Find where the given text appears and provide that cell's center as [X, Y] coordinate. 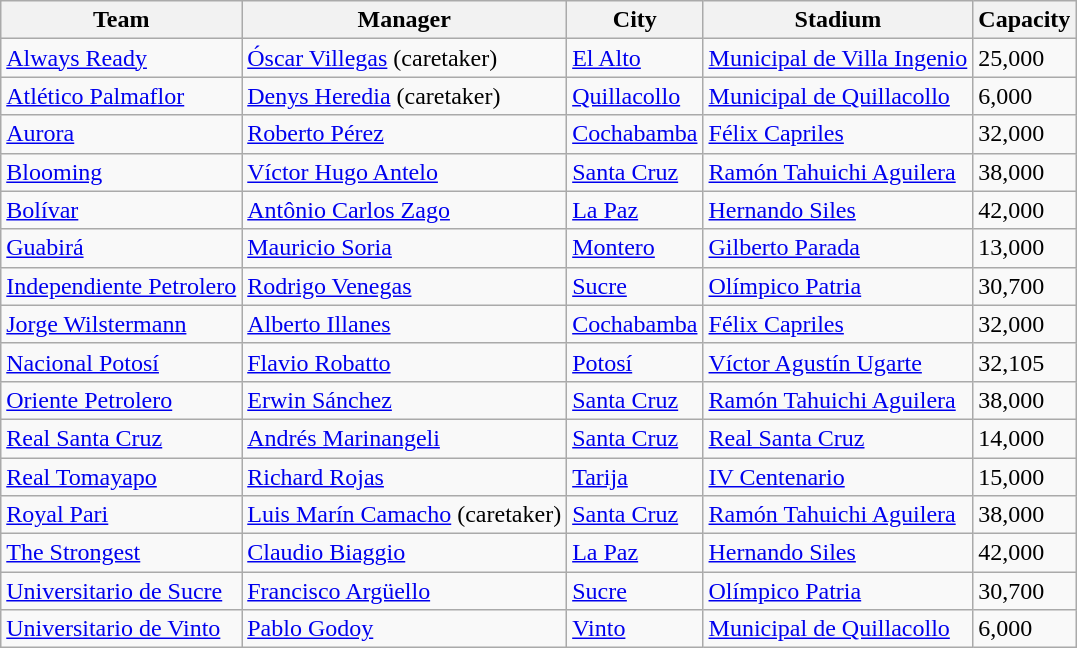
Universitario de Sucre [122, 591]
Jorge Wilstermann [122, 324]
Gilberto Parada [838, 248]
Quillacollo [635, 96]
Stadium [838, 20]
Always Ready [122, 58]
Richard Rojas [404, 477]
Guabirá [122, 248]
13,000 [1024, 248]
Bolívar [122, 210]
14,000 [1024, 438]
Antônio Carlos Zago [404, 210]
Denys Heredia (caretaker) [404, 96]
15,000 [1024, 477]
Royal Pari [122, 515]
Pablo Godoy [404, 629]
Rodrigo Venegas [404, 286]
Víctor Agustín Ugarte [838, 362]
Francisco Argüello [404, 591]
Oriente Petrolero [122, 400]
Potosí [635, 362]
Aurora [122, 134]
Manager [404, 20]
Flavio Robatto [404, 362]
Andrés Marinangeli [404, 438]
Atlético Palmaflor [122, 96]
Claudio Biaggio [404, 553]
IV Centenario [838, 477]
Tarija [635, 477]
Blooming [122, 172]
32,105 [1024, 362]
Alberto Illanes [404, 324]
25,000 [1024, 58]
Independiente Petrolero [122, 286]
Víctor Hugo Antelo [404, 172]
Luis Marín Camacho (caretaker) [404, 515]
Municipal de Villa Ingenio [838, 58]
Montero [635, 248]
Mauricio Soria [404, 248]
Vinto [635, 629]
Universitario de Vinto [122, 629]
Capacity [1024, 20]
Roberto Pérez [404, 134]
Erwin Sánchez [404, 400]
Óscar Villegas (caretaker) [404, 58]
City [635, 20]
Real Tomayapo [122, 477]
Team [122, 20]
El Alto [635, 58]
The Strongest [122, 553]
Nacional Potosí [122, 362]
